Detect which cell encompasses the target text, then output its (X, Y) center coordinate. 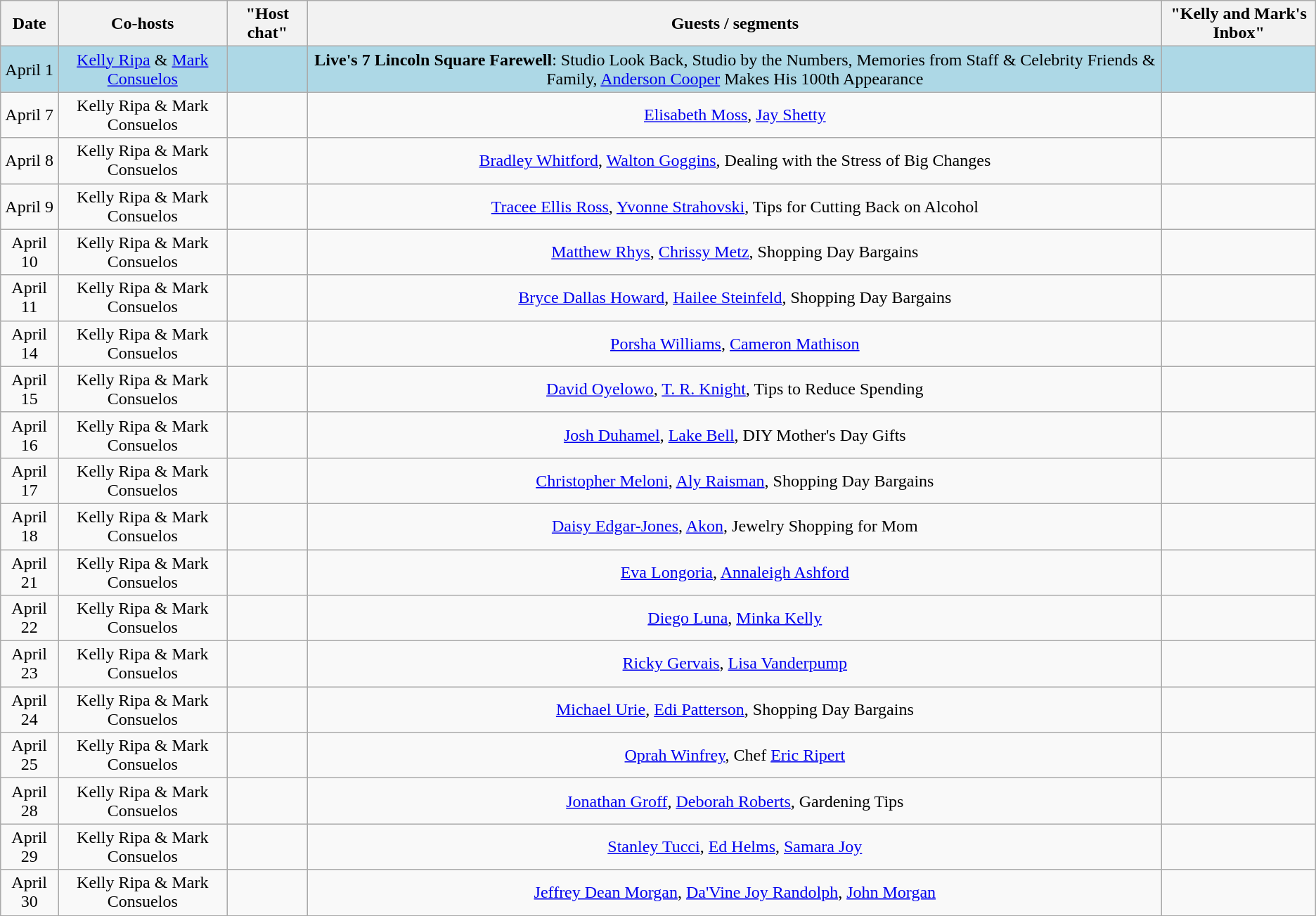
April 14 (30, 343)
April 29 (30, 846)
April 22 (30, 619)
Jonathan Groff, Deborah Roberts, Gardening Tips (735, 801)
April 21 (30, 572)
Bryce Dallas Howard, Hailee Steinfeld, Shopping Day Bargains (735, 298)
April 23 (30, 664)
April 15 (30, 389)
Co-hosts (143, 24)
Josh Duhamel, Lake Bell, DIY Mother's Day Gifts (735, 434)
April 16 (30, 434)
April 25 (30, 755)
Christopher Meloni, Aly Raisman, Shopping Day Bargains (735, 481)
Diego Luna, Minka Kelly (735, 619)
"Kelly and Mark's Inbox" (1239, 24)
April 17 (30, 481)
"Host chat" (267, 24)
David Oyelowo, T. R. Knight, Tips to Reduce Spending (735, 389)
April 10 (30, 252)
Jeffrey Dean Morgan, Da'Vine Joy Randolph, John Morgan (735, 893)
Eva Longoria, Annaleigh Ashford (735, 572)
Date (30, 24)
Guests / segments (735, 24)
April 7 (30, 115)
April 11 (30, 298)
Stanley Tucci, Ed Helms, Samara Joy (735, 846)
Elisabeth Moss, Jay Shetty (735, 115)
Tracee Ellis Ross, Yvonne Strahovski, Tips for Cutting Back on Alcohol (735, 207)
April 24 (30, 710)
April 18 (30, 526)
Oprah Winfrey, Chef Eric Ripert (735, 755)
Matthew Rhys, Chrissy Metz, Shopping Day Bargains (735, 252)
April 30 (30, 893)
April 1 (30, 69)
Porsha Williams, Cameron Mathison (735, 343)
Daisy Edgar-Jones, Akon, Jewelry Shopping for Mom (735, 526)
Michael Urie, Edi Patterson, Shopping Day Bargains (735, 710)
April 9 (30, 207)
April 28 (30, 801)
Bradley Whitford, Walton Goggins, Dealing with the Stress of Big Changes (735, 160)
April 8 (30, 160)
Ricky Gervais, Lisa Vanderpump (735, 664)
